Find where the given text appears and provide that cell's center as (X, Y) coordinate. 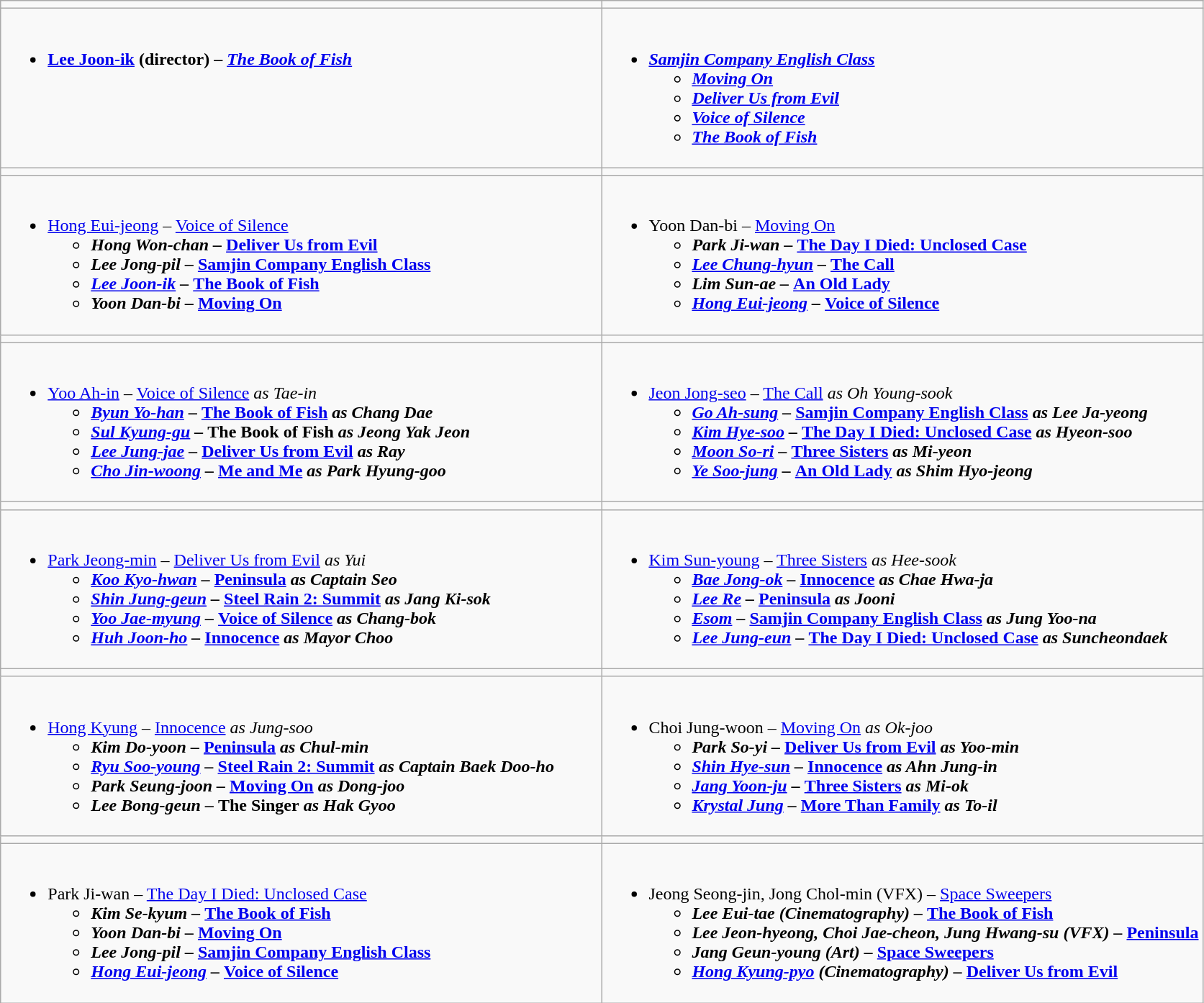
Lee Joon-ik (director) – The Book of Fish (301, 88)
Samjin Company English Class Moving OnDeliver Us from EvilVoice of SilenceThe Book of Fish (902, 88)
Yoon Dan-bi – Moving On Park Ji-wan – The Day I Died: Unclosed CaseLee Chung-hyun – The CallLim Sun-ae – An Old LadyHong Eui-jeong – Voice of Silence (902, 255)
